Search for the cell housing the specified text and yield its (X, Y) center coordinate. 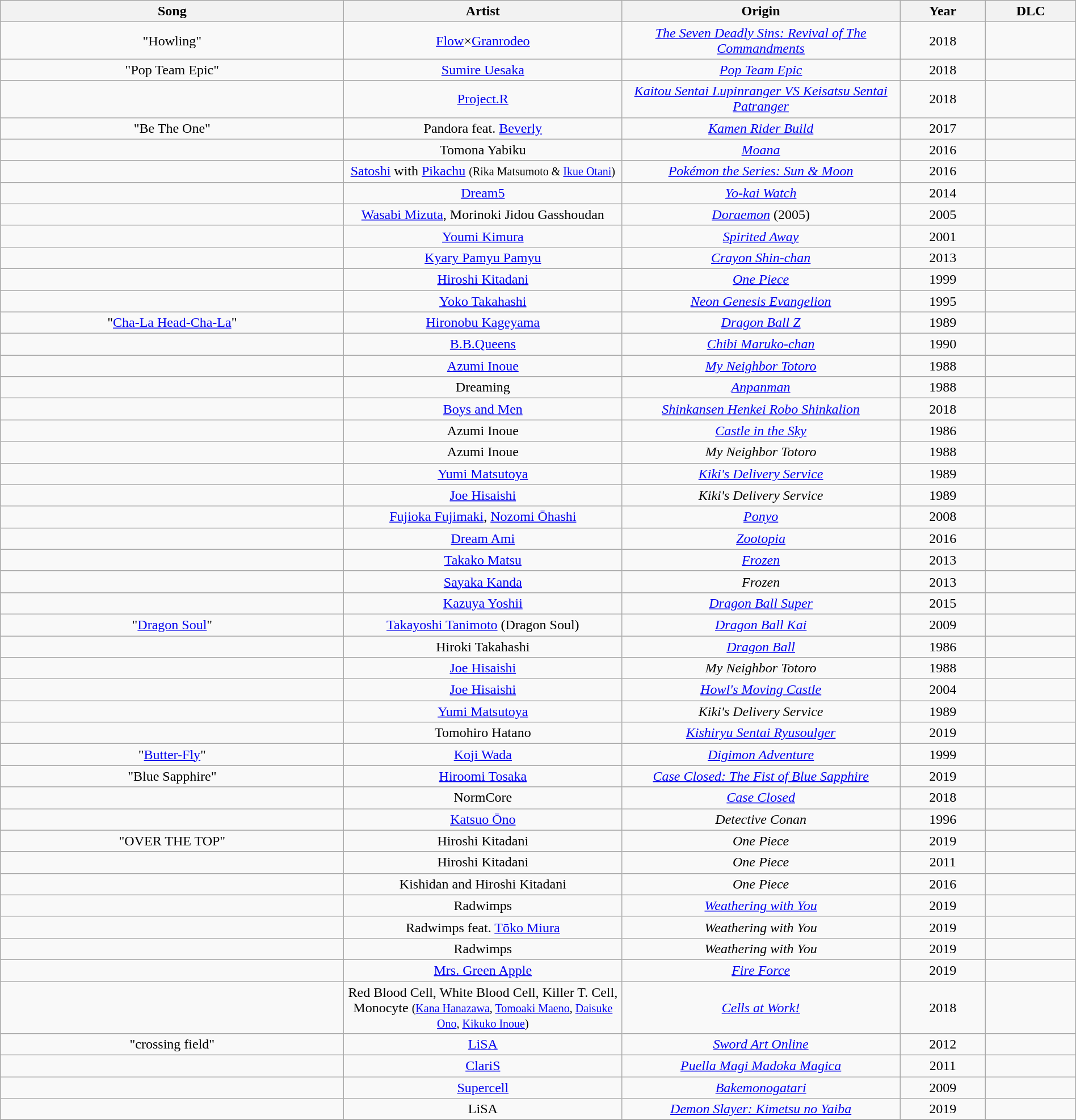
Cells at Work! (761, 1008)
Anpanman (761, 388)
"Cha-La Head-Cha-La" (173, 323)
Boys and Men (483, 409)
Neon Genesis Evangelion (761, 301)
Dragon Ball (761, 646)
Crayon Shin-chan (761, 258)
Supercell (483, 1088)
Year (943, 11)
Koji Wada (483, 755)
Pandora feat. Beverly (483, 128)
Flow×Granrodeo (483, 41)
Pokémon the Series: Sun & Moon (761, 171)
Takako Matsu (483, 560)
2005 (943, 214)
Doraemon (2005) (761, 214)
"Be The One" (173, 128)
Moana (761, 150)
Origin (761, 11)
Ponyo (761, 517)
NormCore (483, 798)
Bakemonogatari (761, 1088)
Dragon Ball Super (761, 603)
2014 (943, 193)
2015 (943, 603)
The Seven Deadly Sins: Revival of The Commandments (761, 41)
Project.R (483, 99)
Dream Ami (483, 538)
Hiroki Takahashi (483, 646)
Dreaming (483, 388)
1995 (943, 301)
Sumire Uesaka (483, 70)
Tomohiro Hatano (483, 733)
B.B.Queens (483, 344)
"Pop Team Epic" (173, 70)
DLC (1031, 11)
"crossing field" (173, 1045)
"Blue Sapphire" (173, 776)
Radwimps feat. Tōko Miura (483, 927)
Dream5 (483, 193)
Pop Team Epic (761, 70)
Kazuya Yoshii (483, 603)
Yo-kai Watch (761, 193)
"Howling" (173, 41)
1996 (943, 819)
Song (173, 11)
Hiroomi Tosaka (483, 776)
Mrs. Green Apple (483, 970)
Spirited Away (761, 236)
2017 (943, 128)
Case Closed: The Fist of Blue Sapphire (761, 776)
Kyary Pamyu Pamyu (483, 258)
1990 (943, 344)
Kishiryu Sentai Ryusoulger (761, 733)
Yoko Takahashi (483, 301)
Artist (483, 11)
Red Blood Cell, White Blood Cell, Killer T. Cell, Monocyte (Kana Hanazawa, Tomoaki Maeno, Daisuke Ono, Kikuko Inoue) (483, 1008)
Chibi Maruko-chan (761, 344)
2004 (943, 690)
Demon Slayer: Kimetsu no Yaiba (761, 1109)
Digimon Adventure (761, 755)
Youmi Kimura (483, 236)
Dragon Ball Z (761, 323)
"Butter-Fly" (173, 755)
Howl's Moving Castle (761, 690)
ClariS (483, 1066)
2012 (943, 1045)
"Dragon Soul" (173, 625)
Detective Conan (761, 819)
2008 (943, 517)
Katsuo Ōno (483, 819)
Fire Force (761, 970)
Satoshi with Pikachu (Rika Matsumoto & Ikue Otani) (483, 171)
Zootopia (761, 538)
Tomona Yabiku (483, 150)
Fujioka Fujimaki, Nozomi Ōhashi (483, 517)
Hironobu Kageyama (483, 323)
Castle in the Sky (761, 431)
Takayoshi Tanimoto (Dragon Soul) (483, 625)
Dragon Ball Kai (761, 625)
Wasabi Mizuta, Morinoki Jidou Gasshoudan (483, 214)
Sword Art Online (761, 1045)
Puella Magi Madoka Magica (761, 1066)
Shinkansen Henkei Robo Shinkalion (761, 409)
2001 (943, 236)
Kamen Rider Build (761, 128)
Case Closed (761, 798)
Sayaka Kanda (483, 582)
"OVER THE TOP" (173, 841)
Kishidan and Hiroshi Kitadani (483, 884)
Kaitou Sentai Lupinranger VS Keisatsu Sentai Patranger (761, 99)
